For the text-containing cell, return its midpoint in [x, y] coordinate format. 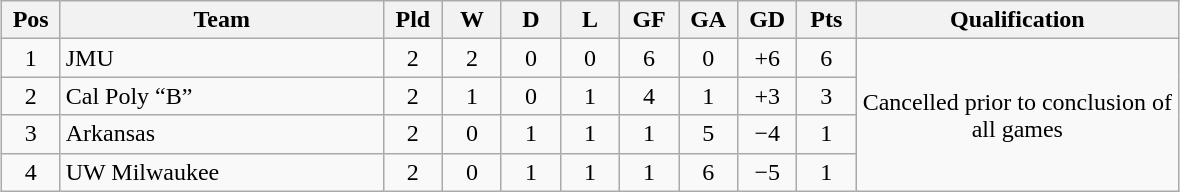
JMU [222, 58]
W [472, 20]
Qualification [1018, 20]
Pts [826, 20]
GF [650, 20]
Arkansas [222, 134]
−5 [768, 172]
D [530, 20]
+6 [768, 58]
GD [768, 20]
+3 [768, 96]
L [590, 20]
GA [708, 20]
Cancelled prior to conclusion of all games [1018, 115]
−4 [768, 134]
Pld [412, 20]
UW Milwaukee [222, 172]
Pos [30, 20]
Team [222, 20]
Cal Poly “B” [222, 96]
5 [708, 134]
